Extract the [x, y] coordinate from the center of the cell holding the provided text.  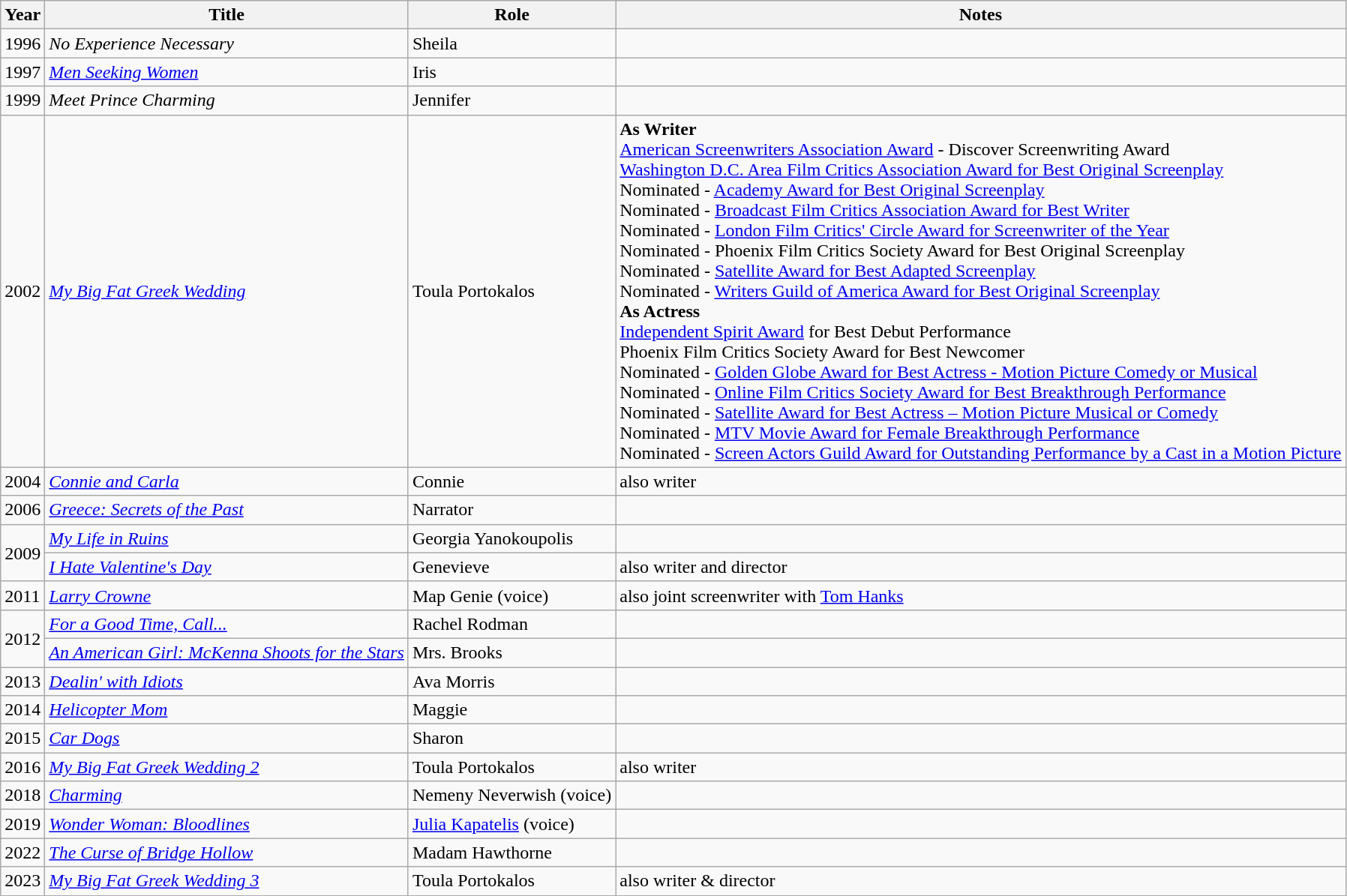
Georgia Yanokoupolis [511, 538]
Sheila [511, 43]
Larry Crowne [226, 595]
Wonder Woman: Bloodlines [226, 824]
Madam Hawthorne [511, 853]
For a Good Time, Call... [226, 624]
I Hate Valentine's Day [226, 567]
Genevieve [511, 567]
2011 [22, 595]
No Experience Necessary [226, 43]
2022 [22, 853]
Title [226, 15]
Map Genie (voice) [511, 595]
2006 [22, 510]
Dealin' with Idiots [226, 682]
My Big Fat Greek Wedding [226, 291]
Role [511, 15]
1999 [22, 100]
Iris [511, 72]
Greece: Secrets of the Past [226, 510]
also joint screenwriter with Tom Hanks [981, 595]
Year [22, 15]
2015 [22, 739]
My Big Fat Greek Wedding 3 [226, 881]
Helicopter Mom [226, 710]
also writer & director [981, 881]
My Life in Ruins [226, 538]
2018 [22, 796]
Rachel Rodman [511, 624]
2014 [22, 710]
Nemeny Neverwish (voice) [511, 796]
Julia Kapatelis (voice) [511, 824]
Ava Morris [511, 682]
Meet Prince Charming [226, 100]
Sharon [511, 739]
Jennifer [511, 100]
2002 [22, 291]
2004 [22, 481]
An American Girl: McKenna Shoots for the Stars [226, 652]
Notes [981, 15]
My Big Fat Greek Wedding 2 [226, 767]
2016 [22, 767]
Mrs. Brooks [511, 652]
2023 [22, 881]
Men Seeking Women [226, 72]
Car Dogs [226, 739]
2019 [22, 824]
Connie and Carla [226, 481]
Charming [226, 796]
1996 [22, 43]
also writer and director [981, 567]
The Curse of Bridge Hollow [226, 853]
Narrator [511, 510]
Maggie [511, 710]
Connie [511, 481]
1997 [22, 72]
2012 [22, 638]
2013 [22, 682]
2009 [22, 553]
